Determine the [x, y] coordinate at the center of the cell enclosing the given text.  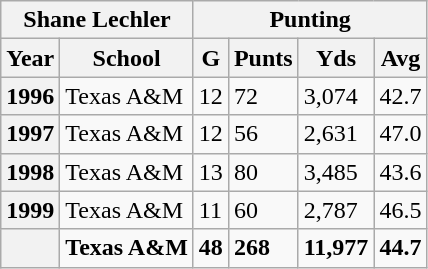
46.5 [400, 210]
3,485 [336, 172]
80 [263, 172]
268 [263, 248]
44.7 [400, 248]
72 [263, 96]
11,977 [336, 248]
G [210, 58]
1997 [30, 134]
Avg [400, 58]
60 [263, 210]
48 [210, 248]
56 [263, 134]
2,787 [336, 210]
43.6 [400, 172]
Yds [336, 58]
47.0 [400, 134]
11 [210, 210]
Punts [263, 58]
1998 [30, 172]
Punting [310, 20]
13 [210, 172]
Shane Lechler [98, 20]
1996 [30, 96]
School [127, 58]
3,074 [336, 96]
42.7 [400, 96]
2,631 [336, 134]
Year [30, 58]
1999 [30, 210]
